Capture the cell that displays the provided text and extract its [X, Y] central coordinate. 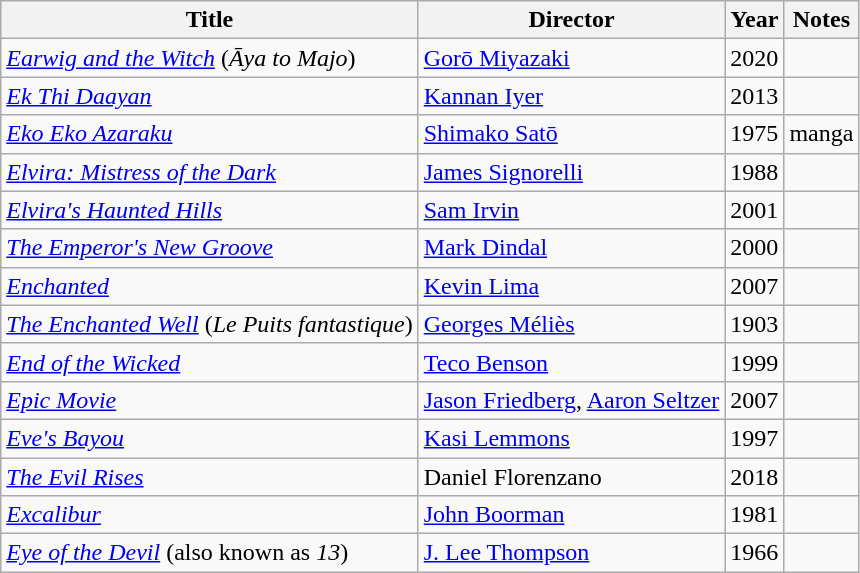
Epic Movie [210, 400]
Eye of the Devil (also known as 13) [210, 553]
J. Lee Thompson [572, 553]
Kasi Lemmons [572, 438]
Eko Eko Azaraku [210, 134]
manga [822, 134]
The Evil Rises [210, 477]
Director [572, 20]
Kevin Lima [572, 286]
Elvira's Haunted Hills [210, 210]
Ek Thi Daayan [210, 96]
Daniel Florenzano [572, 477]
1966 [754, 553]
Eve's Bayou [210, 438]
Gorō Miyazaki [572, 58]
James Signorelli [572, 172]
2020 [754, 58]
Georges Méliès [572, 324]
1975 [754, 134]
1981 [754, 515]
1903 [754, 324]
John Boorman [572, 515]
Teco Benson [572, 362]
1997 [754, 438]
Elvira: Mistress of the Dark [210, 172]
Year [754, 20]
2018 [754, 477]
2000 [754, 248]
Earwig and the Witch (Āya to Majo) [210, 58]
End of the Wicked [210, 362]
The Emperor's New Groove [210, 248]
Shimako Satō [572, 134]
Jason Friedberg, Aaron Seltzer [572, 400]
Mark Dindal [572, 248]
Enchanted [210, 286]
Title [210, 20]
The Enchanted Well (Le Puits fantastique) [210, 324]
2001 [754, 210]
2013 [754, 96]
Excalibur [210, 515]
Sam Irvin [572, 210]
1999 [754, 362]
Kannan Iyer [572, 96]
1988 [754, 172]
Notes [822, 20]
